Return (X, Y) of the center of cell containing provided text 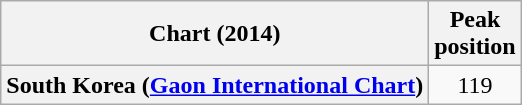
Chart (2014) (215, 34)
South Korea (Gaon International Chart) (215, 85)
Peakposition (475, 34)
119 (475, 85)
